Determine the (x, y) coordinate at the center of the cell enclosing the given text.  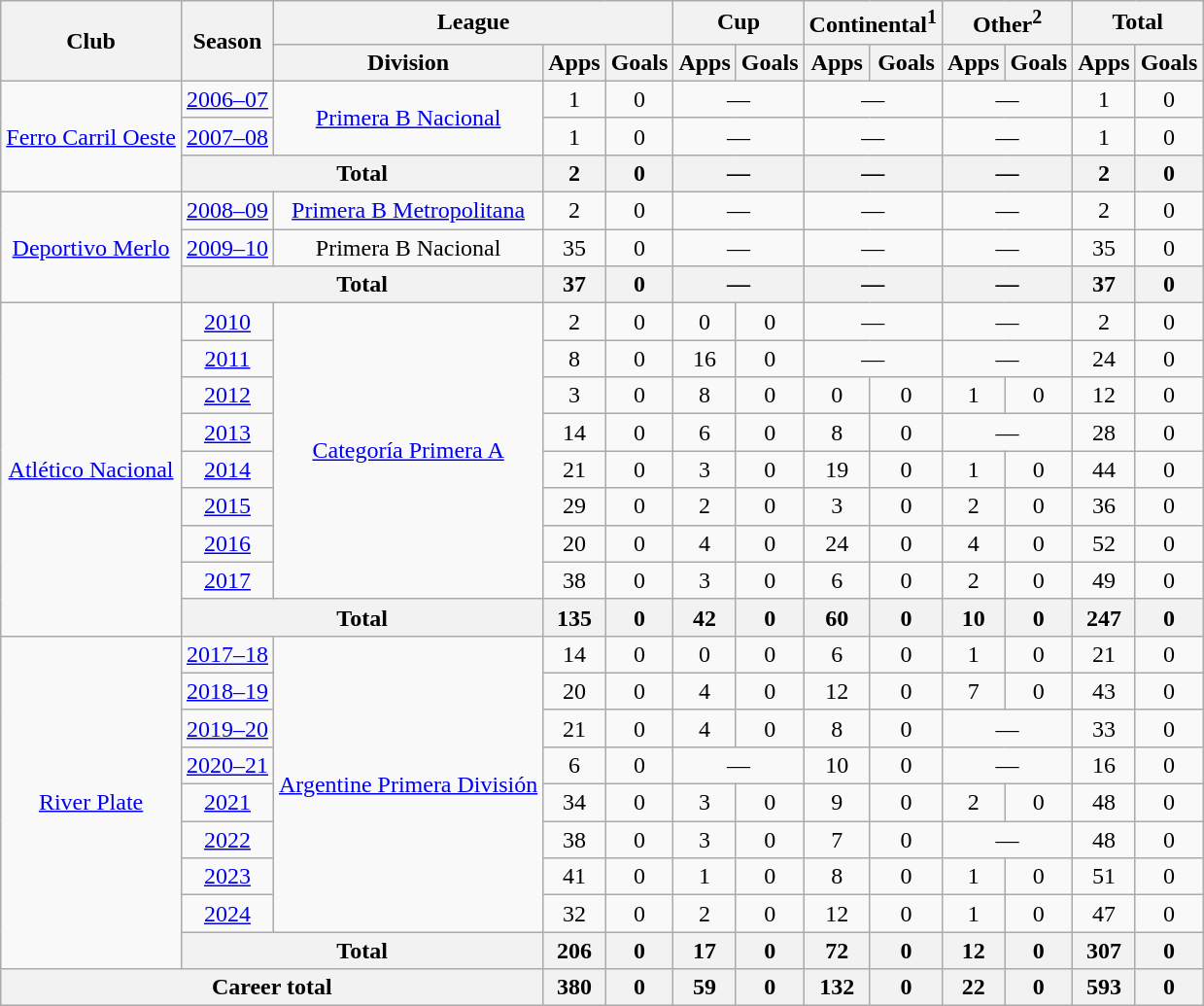
2018–19 (227, 691)
51 (1104, 877)
2017–18 (227, 654)
206 (574, 951)
32 (574, 914)
22 (974, 988)
41 (574, 877)
52 (1104, 543)
2022 (227, 840)
49 (1104, 580)
47 (1104, 914)
17 (705, 951)
2006–07 (227, 99)
2014 (227, 469)
Club (91, 41)
36 (1104, 506)
9 (837, 803)
2007–08 (227, 136)
42 (705, 617)
380 (574, 988)
2021 (227, 803)
Division (408, 62)
River Plate (91, 803)
132 (837, 988)
2012 (227, 396)
League (472, 23)
28 (1104, 433)
72 (837, 951)
Cup (739, 23)
2010 (227, 322)
Ferro Carril Oeste (91, 136)
Primera B Metropolitana (408, 211)
2013 (227, 433)
33 (1104, 728)
2017 (227, 580)
307 (1104, 951)
2015 (227, 506)
593 (1104, 988)
2024 (227, 914)
44 (1104, 469)
Other2 (1008, 23)
2019–20 (227, 728)
247 (1104, 617)
2008–09 (227, 211)
2016 (227, 543)
2009–10 (227, 248)
2011 (227, 359)
Categoría Primera A (408, 451)
60 (837, 617)
135 (574, 617)
Atlético Nacional (91, 470)
Deportivo Merlo (91, 248)
Season (227, 41)
2023 (227, 877)
Continental1 (873, 23)
59 (705, 988)
43 (1104, 691)
29 (574, 506)
34 (574, 803)
Career total (272, 988)
Argentine Primera División (408, 783)
19 (837, 469)
2020–21 (227, 765)
